From the cell containing the given text, extract its center point as [X, Y] coordinate. 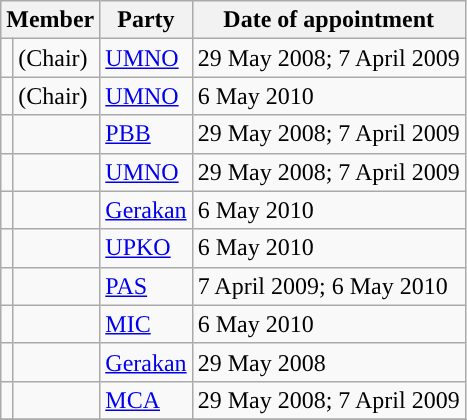
Date of appointment [328, 20]
29 May 2008 [328, 362]
Party [146, 20]
PBB [146, 134]
Member [50, 20]
PAS [146, 286]
7 April 2009; 6 May 2010 [328, 286]
MCA [146, 400]
MIC [146, 324]
UPKO [146, 248]
